For the text-containing cell, return its midpoint in [X, Y] coordinate format. 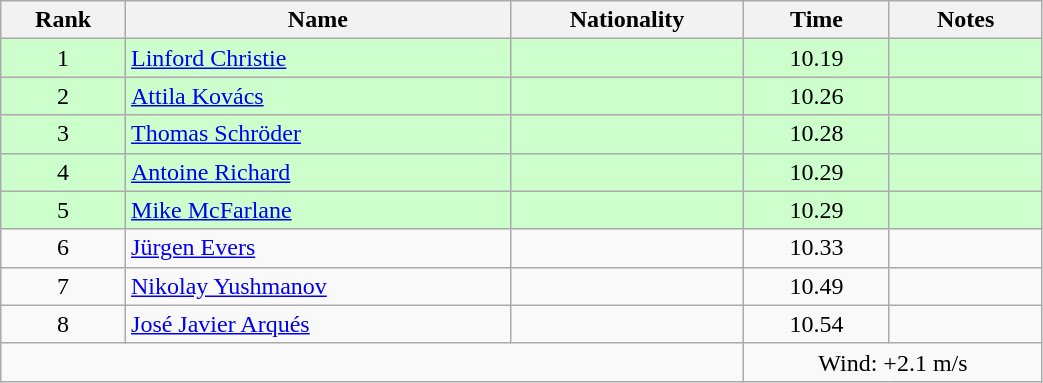
Notes [966, 20]
10.49 [816, 286]
Antoine Richard [318, 172]
3 [64, 134]
10.19 [816, 58]
Wind: +2.1 m/s [893, 362]
1 [64, 58]
10.26 [816, 96]
10.28 [816, 134]
Jürgen Evers [318, 248]
4 [64, 172]
Thomas Schröder [318, 134]
Linford Christie [318, 58]
6 [64, 248]
Name [318, 20]
5 [64, 210]
José Javier Arqués [318, 324]
Mike McFarlane [318, 210]
Time [816, 20]
Nationality [627, 20]
10.33 [816, 248]
7 [64, 286]
10.54 [816, 324]
Nikolay Yushmanov [318, 286]
2 [64, 96]
8 [64, 324]
Rank [64, 20]
Attila Kovács [318, 96]
